For the text-containing cell, return its midpoint in (X, Y) coordinate format. 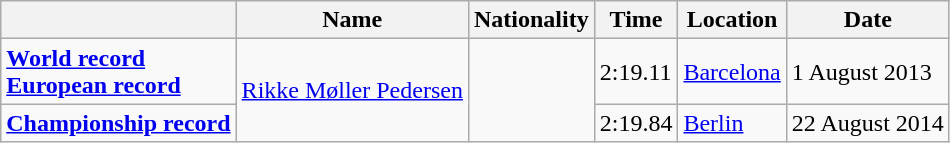
2:19.11 (636, 72)
Location (732, 20)
22 August 2014 (868, 123)
2:19.84 (636, 123)
1 August 2013 (868, 72)
Nationality (531, 20)
World recordEuropean record (118, 72)
Date (868, 20)
Championship record (118, 123)
Berlin (732, 123)
Time (636, 20)
Name (352, 20)
Barcelona (732, 72)
Rikke Møller Pedersen (352, 90)
